Find where the given text appears and provide that cell's center as [X, Y] coordinate. 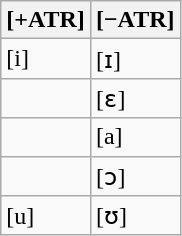
[ɛ] [135, 98]
[a] [135, 137]
[ʊ] [135, 216]
[+ATR] [46, 20]
[−ATR] [135, 20]
[u] [46, 216]
[i] [46, 59]
[ɔ] [135, 176]
[ɪ] [135, 59]
